Return the [X, Y] coordinate for the center point of the cell that contains the specified text.  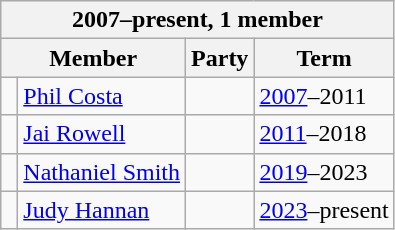
Member [94, 58]
2007–present, 1 member [198, 20]
Judy Hannan [102, 210]
Nathaniel Smith [102, 172]
2007–2011 [324, 96]
Term [324, 58]
Phil Costa [102, 96]
Jai Rowell [102, 134]
2023–present [324, 210]
2019–2023 [324, 172]
2011–2018 [324, 134]
Party [220, 58]
